Identify which cell holds the provided text, then report its (x, y) central coordinate. 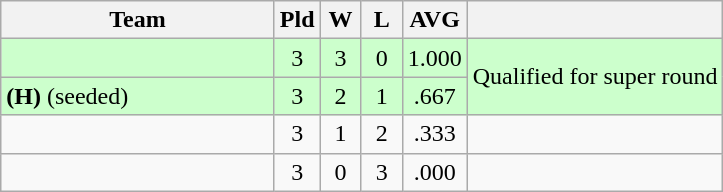
1.000 (434, 58)
(H) (seeded) (138, 96)
.333 (434, 134)
AVG (434, 20)
.667 (434, 96)
W (340, 20)
Team (138, 20)
.000 (434, 172)
Pld (297, 20)
Qualified for super round (595, 77)
L (382, 20)
